Capture the cell that displays the provided text and extract its (x, y) central coordinate. 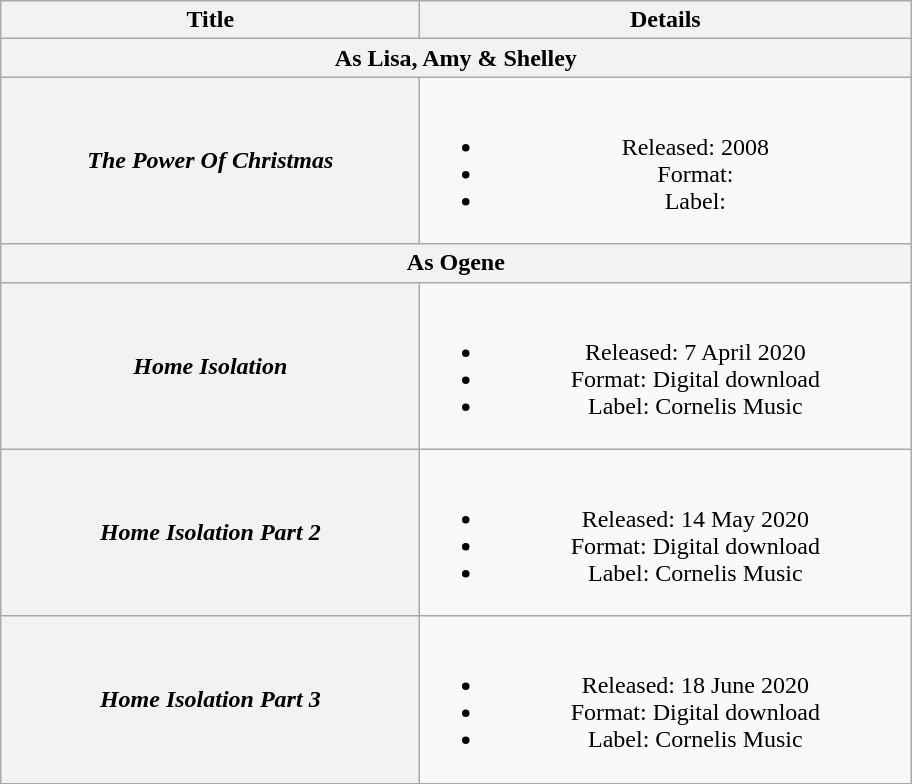
Released: 14 May 2020Format: Digital downloadLabel: Cornelis Music (666, 532)
As Ogene (456, 263)
Details (666, 20)
Released: 2008Format:Label: (666, 160)
Released: 18 June 2020Format: Digital downloadLabel: Cornelis Music (666, 700)
The Power Of Christmas (210, 160)
Home Isolation Part 3 (210, 700)
As Lisa, Amy & Shelley (456, 58)
Home Isolation (210, 366)
Title (210, 20)
Released: 7 April 2020Format: Digital downloadLabel: Cornelis Music (666, 366)
Home Isolation Part 2 (210, 532)
